For the text-containing cell, return its midpoint in (x, y) coordinate format. 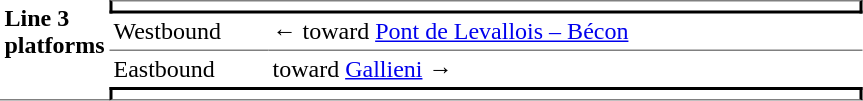
Westbound (188, 33)
← toward Pont de Levallois – Bécon (565, 33)
Eastbound (188, 69)
toward Gallieni → (565, 69)
Line 3 platforms (54, 50)
